Output the (X, Y) coordinate of the center of the cell containing the given text.  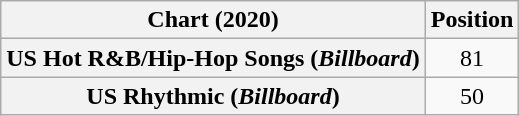
50 (472, 96)
Position (472, 20)
81 (472, 58)
US Hot R&B/Hip-Hop Songs (Billboard) (213, 58)
Chart (2020) (213, 20)
US Rhythmic (Billboard) (213, 96)
